From the cell containing the given text, extract its center point as (X, Y) coordinate. 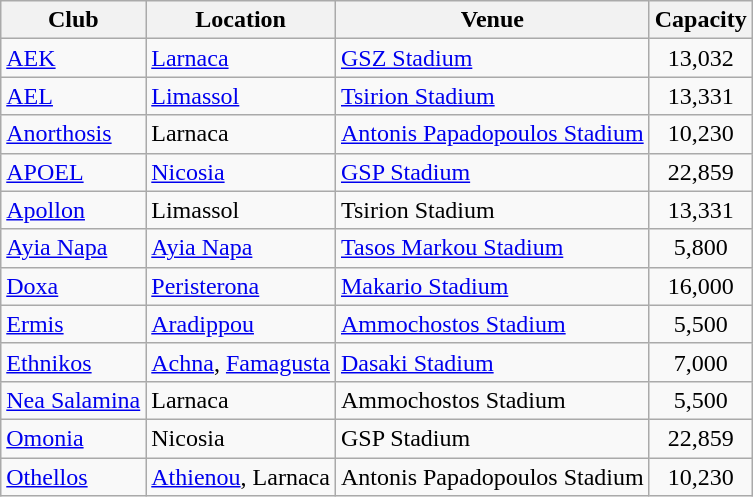
Capacity (700, 20)
Nea Salamina (74, 400)
Makario Stadium (492, 286)
13,032 (700, 58)
Ethnikos (74, 362)
Club (74, 20)
Anorthosis (74, 134)
16,000 (700, 286)
AEL (74, 96)
5,800 (700, 248)
Othellos (74, 477)
Apollon (74, 210)
AEK (74, 58)
Doxa (74, 286)
GSZ Stadium (492, 58)
APOEL (74, 172)
7,000 (700, 362)
Tasos Markou Stadium (492, 248)
Achna, Famagusta (241, 362)
Location (241, 20)
Omonia (74, 438)
Aradippou (241, 324)
Ermis (74, 324)
Athienou, Larnaca (241, 477)
Dasaki Stadium (492, 362)
Venue (492, 20)
Peristerona (241, 286)
